Scan for the cell matching the given text and deliver its [x, y] coordinate at center. 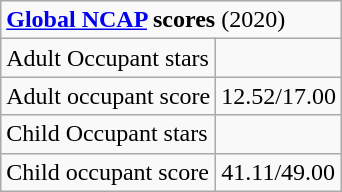
12.52/17.00 [279, 96]
Child occupant score [108, 172]
Child Occupant stars [108, 134]
Global NCAP scores (2020) [172, 20]
41.11/49.00 [279, 172]
Adult Occupant stars [108, 58]
Adult occupant score [108, 96]
